Provide the (x, y) coordinate of the cell's center where the given text is located.  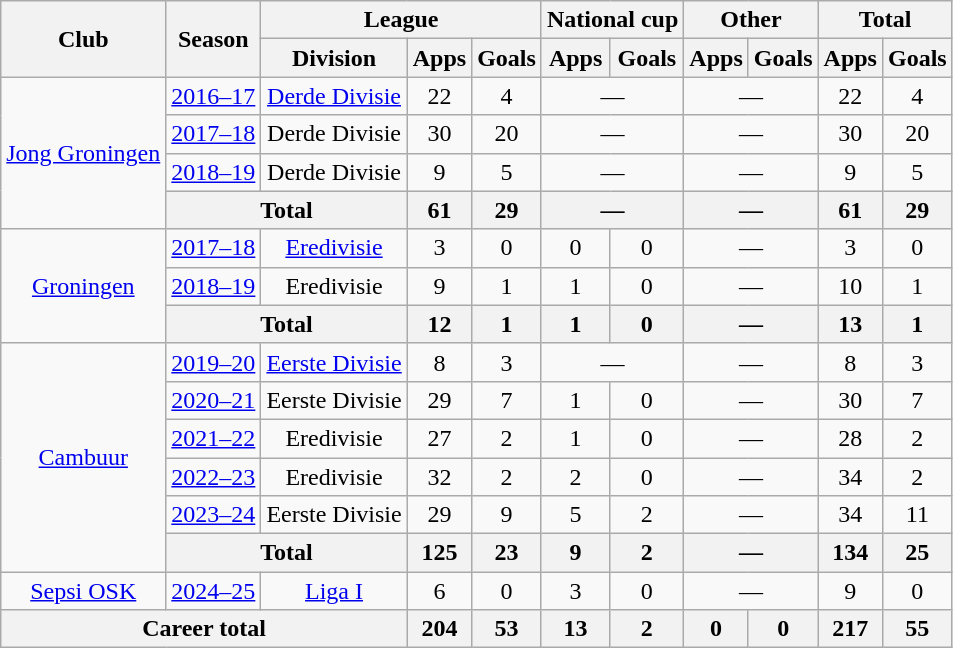
53 (507, 629)
Liga I (334, 591)
National cup (612, 20)
25 (917, 553)
2021–22 (214, 438)
Sepsi OSK (84, 591)
204 (439, 629)
Division (334, 58)
Club (84, 39)
League (402, 20)
2016–17 (214, 96)
Career total (204, 629)
27 (439, 438)
134 (850, 553)
6 (439, 591)
23 (507, 553)
55 (917, 629)
Cambuur (84, 457)
2019–20 (214, 362)
2023–24 (214, 515)
28 (850, 438)
Season (214, 39)
Other (751, 20)
125 (439, 553)
12 (439, 324)
11 (917, 515)
Groningen (84, 286)
32 (439, 477)
2020–21 (214, 400)
2024–25 (214, 591)
2022–23 (214, 477)
10 (850, 286)
Jong Groningen (84, 153)
217 (850, 629)
